Determine the (X, Y) coordinate at the center of the cell enclosing the given text.  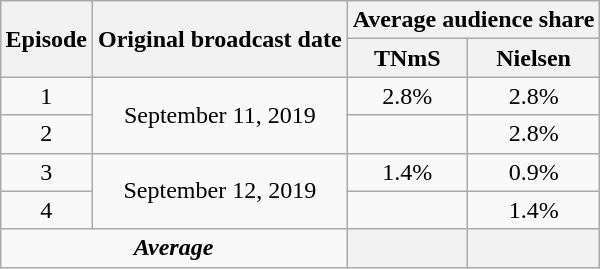
2 (46, 134)
0.9% (534, 172)
TNmS (407, 58)
Nielsen (534, 58)
3 (46, 172)
Average audience share (474, 20)
1 (46, 96)
Episode (46, 39)
4 (46, 210)
Average (174, 248)
September 11, 2019 (220, 115)
Original broadcast date (220, 39)
September 12, 2019 (220, 191)
